Determine the (x, y) coordinate at the center of the cell enclosing the given text.  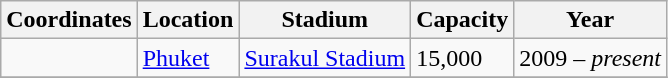
15,000 (462, 58)
Location (188, 20)
Year (590, 20)
2009 – present (590, 58)
Surakul Stadium (325, 58)
Capacity (462, 20)
Coordinates (69, 20)
Stadium (325, 20)
Phuket (188, 58)
